Scan for the cell matching the given text and deliver its (X, Y) coordinate at center. 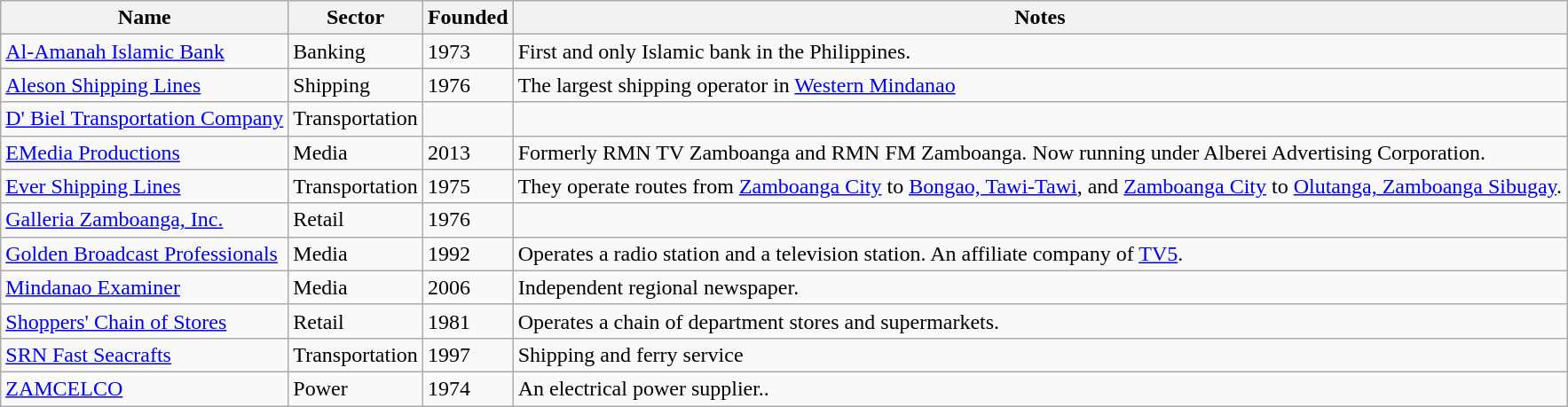
Galleria Zamboanga, Inc. (145, 220)
1992 (468, 254)
2013 (468, 153)
SRN Fast Seacrafts (145, 355)
Al-Amanah Islamic Bank (145, 51)
1973 (468, 51)
Banking (356, 51)
Formerly RMN TV Zamboanga and RMN FM Zamboanga. Now running under Alberei Advertising Corporation. (1040, 153)
Notes (1040, 18)
Operates a radio station and a television station. An affiliate company of TV5. (1040, 254)
The largest shipping operator in Western Mindanao (1040, 85)
First and only Islamic bank in the Philippines. (1040, 51)
Golden Broadcast Professionals (145, 254)
2006 (468, 287)
Operates a chain of department stores and supermarkets. (1040, 321)
Sector (356, 18)
1981 (468, 321)
Name (145, 18)
Mindanao Examiner (145, 287)
Shipping and ferry service (1040, 355)
Shoppers' Chain of Stores (145, 321)
1975 (468, 186)
ZAMCELCO (145, 388)
EMedia Productions (145, 153)
Power (356, 388)
They operate routes from Zamboanga City to Bongao, Tawi-Tawi, and Zamboanga City to Olutanga, Zamboanga Sibugay. (1040, 186)
Independent regional newspaper. (1040, 287)
An electrical power supplier.. (1040, 388)
1974 (468, 388)
Ever Shipping Lines (145, 186)
Aleson Shipping Lines (145, 85)
Founded (468, 18)
1997 (468, 355)
D' Biel Transportation Company (145, 119)
Shipping (356, 85)
